Extract the (x, y) coordinate from the center of the cell holding the provided text.  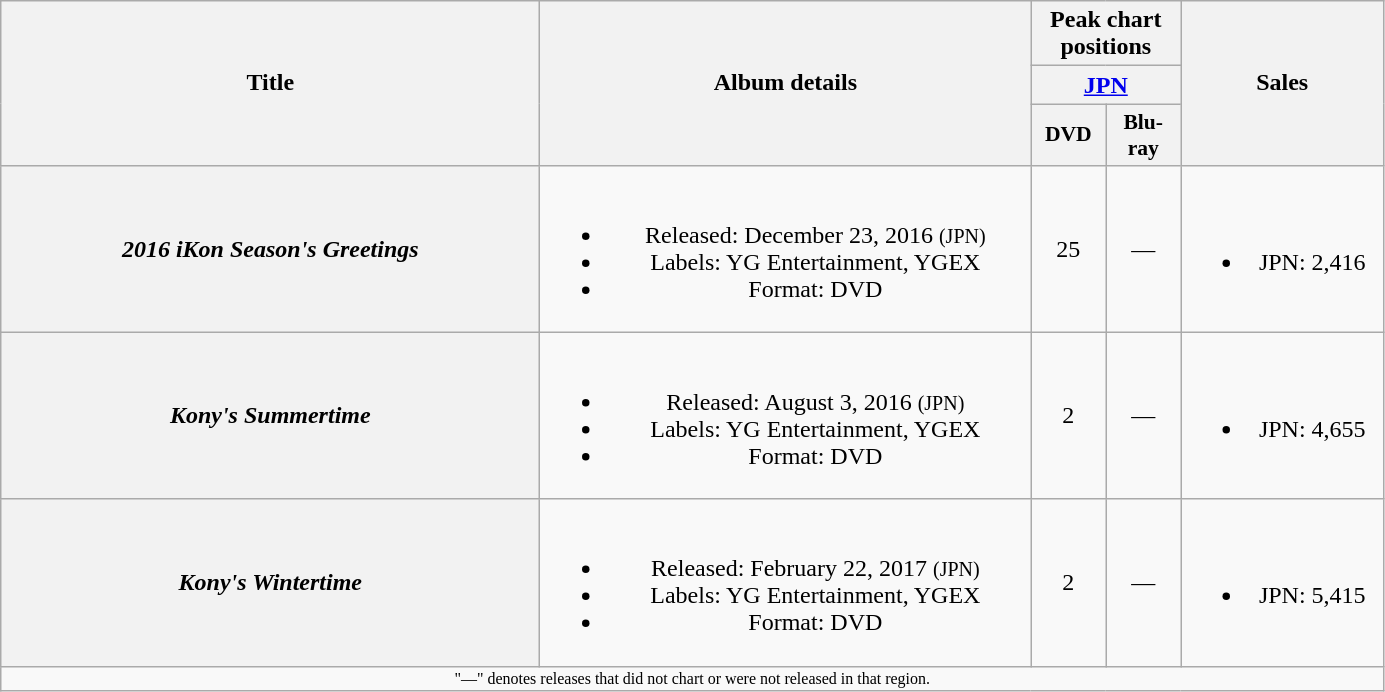
JPN (1106, 85)
Peak chart positions (1106, 34)
Released: February 22, 2017 (JPN)Labels: YG Entertainment, YGEXFormat: DVD (786, 582)
Kony's Summertime (270, 416)
Released: August 3, 2016 (JPN)Labels: YG Entertainment, YGEXFormat: DVD (786, 416)
Sales (1282, 83)
DVD (1068, 134)
Released: December 23, 2016 (JPN)Labels: YG Entertainment, YGEXFormat: DVD (786, 248)
Kony's Wintertime (270, 582)
Blu-ray (1144, 134)
JPN: 4,655 (1282, 416)
Title (270, 83)
Album details (786, 83)
"—" denotes releases that did not chart or were not released in that region. (692, 678)
JPN: 2,416 (1282, 248)
25 (1068, 248)
2016 iKon Season's Greetings (270, 248)
JPN: 5,415 (1282, 582)
